Scan for the cell matching the given text and deliver its [x, y] coordinate at center. 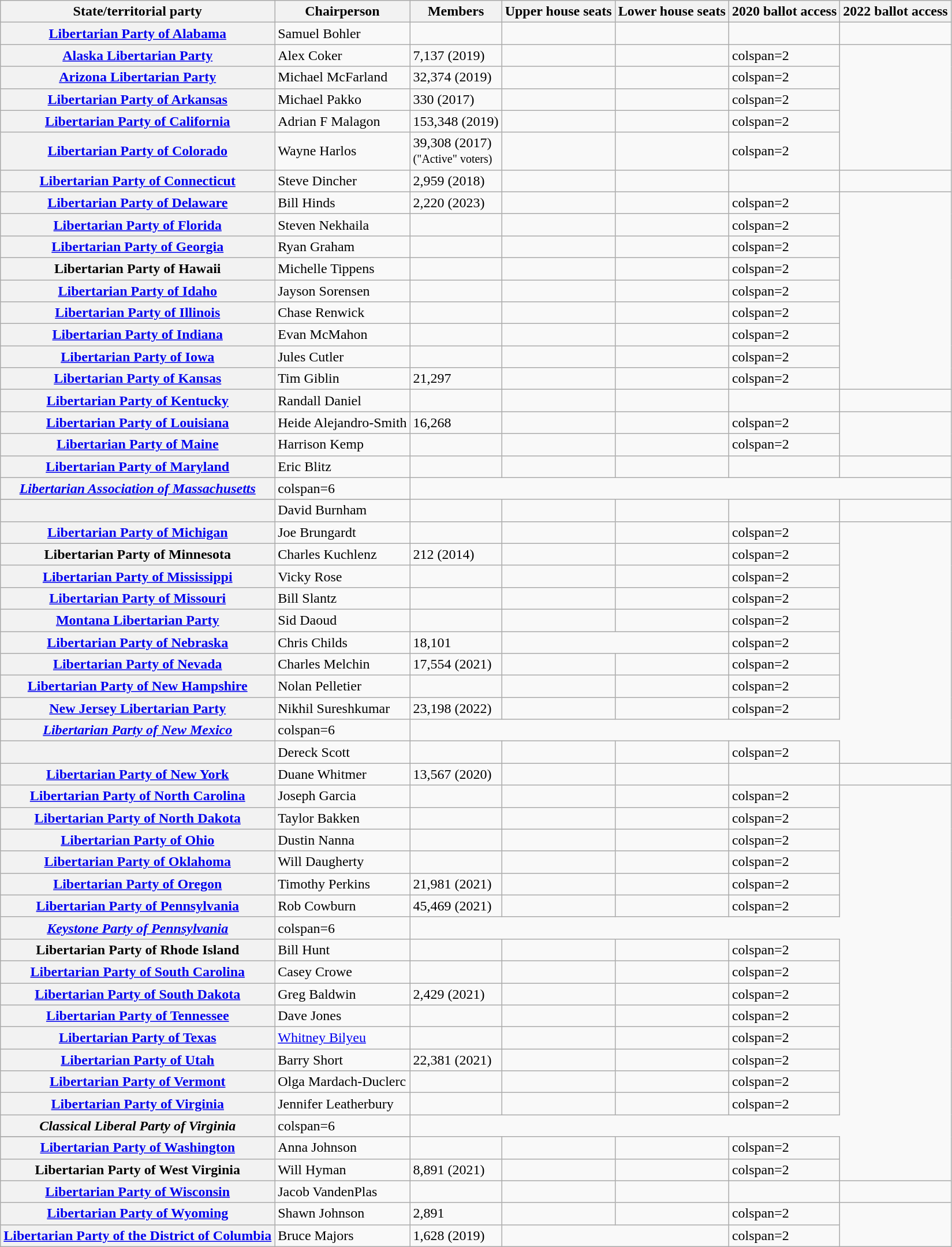
1,628 (2019) [456, 1235]
Shawn Johnson [342, 1214]
Whitney Bilyeu [342, 1038]
Libertarian Party of Pennsylvania [137, 906]
Libertarian Party of West Virginia [137, 1170]
Michelle Tippens [342, 268]
Libertarian Party of Kentucky [137, 401]
Harrison Kemp [342, 445]
Wayne Harlos [342, 151]
2,891 [456, 1214]
Charles Melchin [342, 664]
Libertarian Party of California [137, 121]
Jacob VandenPlas [342, 1192]
Joseph Garcia [342, 796]
Libertarian Party of Nebraska [137, 643]
New Jersey Libertarian Party [137, 708]
Libertarian Party of Louisiana [137, 423]
7,137 (2019) [456, 55]
Will Hyman [342, 1170]
Libertarian Party of Rhode Island [137, 950]
Will Daugherty [342, 862]
153,348 (2019) [456, 121]
Libertarian Party of Maine [137, 445]
Bill Slantz [342, 598]
Classical Liberal Party of Virginia [137, 1126]
Michael McFarland [342, 77]
Libertarian Party of Arkansas [137, 99]
Libertarian Party of Minnesota [137, 554]
Evan McMahon [342, 335]
2,429 (2021) [456, 994]
Steven Nekhaila [342, 225]
Steve Dincher [342, 181]
23,198 (2022) [456, 708]
Dave Jones [342, 1016]
Randall Daniel [342, 401]
Libertarian Party of Utah [137, 1060]
Libertarian Party of Mississippi [137, 576]
212 (2014) [456, 554]
Alaska Libertarian Party [137, 55]
Joe Brungardt [342, 532]
Jules Cutler [342, 357]
Libertarian Party of Virginia [137, 1104]
Dereck Scott [342, 752]
Bill Hunt [342, 950]
Chris Childs [342, 643]
Timothy Perkins [342, 884]
8,891 (2021) [456, 1170]
Libertarian Party of Maryland [137, 466]
Libertarian Party of Colorado [137, 151]
Bill Hinds [342, 203]
Upper house seats [558, 12]
Samuel Bohler [342, 33]
Libertarian Party of Ohio [137, 840]
Dustin Nanna [342, 840]
Libertarian Party of North Dakota [137, 818]
Olga Mardach-Duclerc [342, 1082]
Tim Giblin [342, 379]
Libertarian Party of New Hampshire [137, 686]
Libertarian Party of Indiana [137, 335]
Libertarian Party of Wisconsin [137, 1192]
2022 ballot access [895, 12]
Barry Short [342, 1060]
32,374 (2019) [456, 77]
Jayson Sorensen [342, 290]
Libertarian Party of Oklahoma [137, 862]
13,567 (2020) [456, 774]
17,554 (2021) [456, 664]
16,268 [456, 423]
Libertarian Party of Kansas [137, 379]
Libertarian Party of Oregon [137, 884]
45,469 (2021) [456, 906]
Keystone Party of Pennsylvania [137, 928]
Libertarian Party of North Carolina [137, 796]
Heide Alejandro-Smith [342, 423]
Libertarian Association of Massachusetts [137, 488]
Vicky Rose [342, 576]
Jennifer Leatherbury [342, 1104]
Libertarian Party of Georgia [137, 247]
Libertarian Party of Illinois [137, 313]
Libertarian Party of Idaho [137, 290]
Greg Baldwin [342, 994]
Montana Libertarian Party [137, 620]
Libertarian Party of Florida [137, 225]
2020 ballot access [784, 12]
Anna Johnson [342, 1148]
21,981 (2021) [456, 884]
Ryan Graham [342, 247]
Bruce Majors [342, 1235]
Libertarian Party of Nevada [137, 664]
Libertarian Party of Wyoming [137, 1214]
Libertarian Party of Texas [137, 1038]
Libertarian Party of Missouri [137, 598]
Rob Cowburn [342, 906]
39,308 (2017)("Active" voters) [456, 151]
Libertarian Party of Delaware [137, 203]
Casey Crowe [342, 972]
Libertarian Party of Connecticut [137, 181]
Eric Blitz [342, 466]
2,220 (2023) [456, 203]
22,381 (2021) [456, 1060]
18,101 [456, 643]
21,297 [456, 379]
Arizona Libertarian Party [137, 77]
State/territorial party [137, 12]
Michael Pakko [342, 99]
Duane Whitmer [342, 774]
Chase Renwick [342, 313]
Libertarian Party of Tennessee [137, 1016]
Chairperson [342, 12]
Taylor Bakken [342, 818]
Sid Daoud [342, 620]
Libertarian Party of Washington [137, 1148]
Adrian F Malagon [342, 121]
Libertarian Party of Hawaii [137, 268]
Alex Coker [342, 55]
Libertarian Party of Alabama [137, 33]
Members [456, 12]
Libertarian Party of the District of Columbia [137, 1235]
Lower house seats [672, 12]
Libertarian Party of New Mexico [137, 730]
Libertarian Party of Iowa [137, 357]
David Burnham [342, 510]
Libertarian Party of South Carolina [137, 972]
Nikhil Sureshkumar [342, 708]
Nolan Pelletier [342, 686]
Libertarian Party of Michigan [137, 532]
Libertarian Party of South Dakota [137, 994]
Charles Kuchlenz [342, 554]
Libertarian Party of New York [137, 774]
330 (2017) [456, 99]
2,959 (2018) [456, 181]
Libertarian Party of Vermont [137, 1082]
